Provide the (X, Y) coordinate of the cell's center where the given text is located.  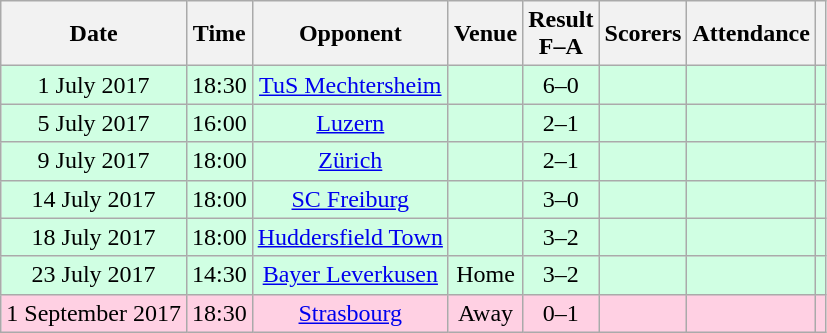
18 July 2017 (94, 237)
Opponent (350, 34)
Strasbourg (350, 313)
Bayer Leverkusen (350, 275)
Luzern (350, 123)
ResultF–A (561, 34)
Venue (485, 34)
0–1 (561, 313)
3–0 (561, 199)
14 July 2017 (94, 199)
TuS Mechtersheim (350, 85)
Huddersfield Town (350, 237)
Zürich (350, 161)
Away (485, 313)
9 July 2017 (94, 161)
Scorers (643, 34)
14:30 (219, 275)
1 July 2017 (94, 85)
SC Freiburg (350, 199)
5 July 2017 (94, 123)
Attendance (751, 34)
1 September 2017 (94, 313)
Home (485, 275)
Time (219, 34)
23 July 2017 (94, 275)
16:00 (219, 123)
Date (94, 34)
6–0 (561, 85)
